For the text-containing cell, return its midpoint in (x, y) coordinate format. 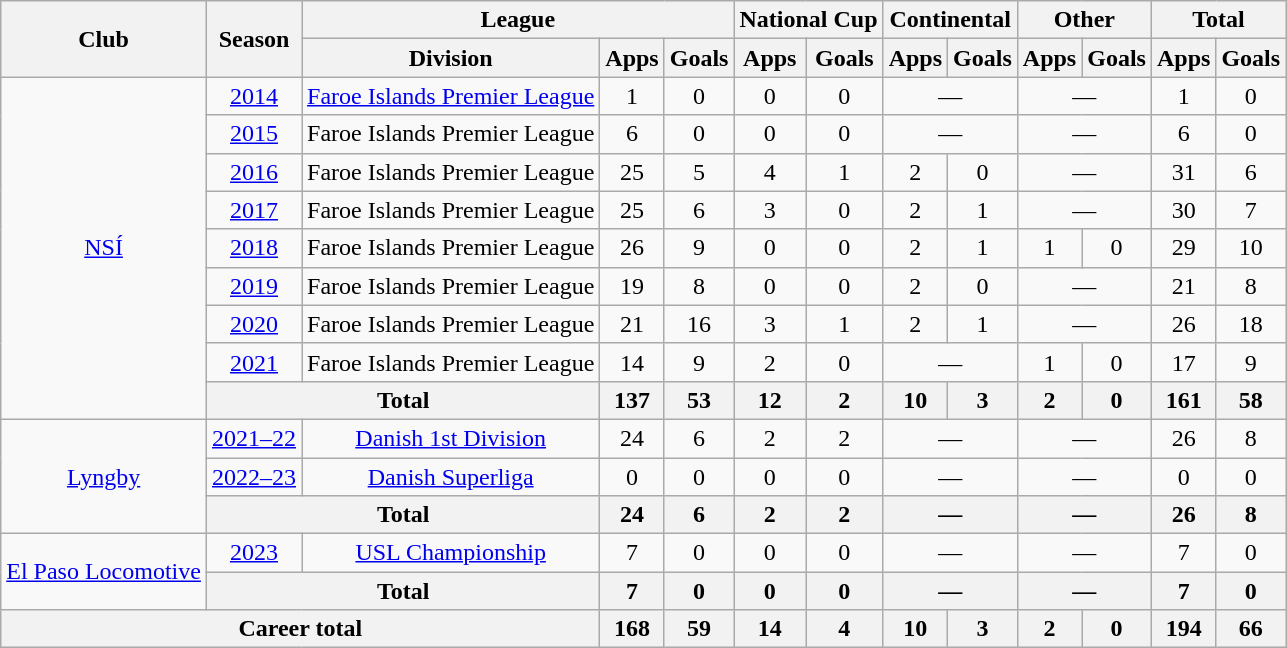
194 (1183, 629)
Danish 1st Division (451, 438)
58 (1251, 400)
137 (632, 400)
Other (1084, 20)
16 (699, 324)
66 (1251, 629)
161 (1183, 400)
168 (632, 629)
17 (1183, 362)
Continental (950, 20)
Lyngby (104, 476)
29 (1183, 248)
Danish Superliga (451, 477)
2023 (254, 553)
59 (699, 629)
USL Championship (451, 553)
NSÍ (104, 248)
League (518, 20)
12 (770, 400)
National Cup (808, 20)
30 (1183, 210)
2015 (254, 134)
2021–22 (254, 438)
2021 (254, 362)
Career total (300, 629)
Club (104, 39)
18 (1251, 324)
53 (699, 400)
2016 (254, 172)
31 (1183, 172)
Season (254, 39)
2019 (254, 286)
2020 (254, 324)
2014 (254, 96)
19 (632, 286)
5 (699, 172)
2018 (254, 248)
Division (451, 58)
El Paso Locomotive (104, 572)
2017 (254, 210)
2022–23 (254, 477)
